Capture the cell that displays the provided text and extract its (x, y) central coordinate. 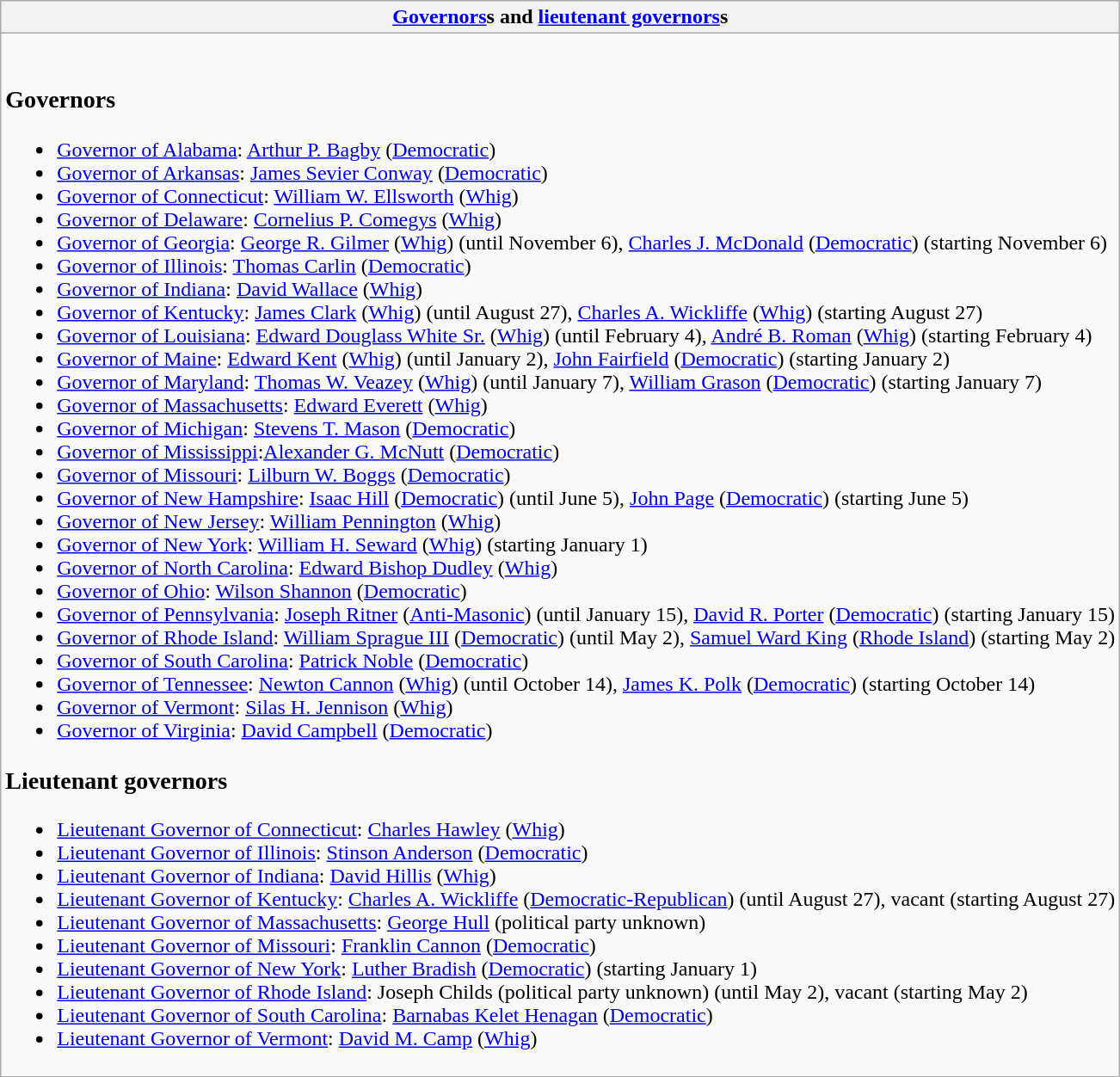
Governorss and lieutenant governorss (561, 17)
